Capture the cell that displays the provided text and extract its [X, Y] central coordinate. 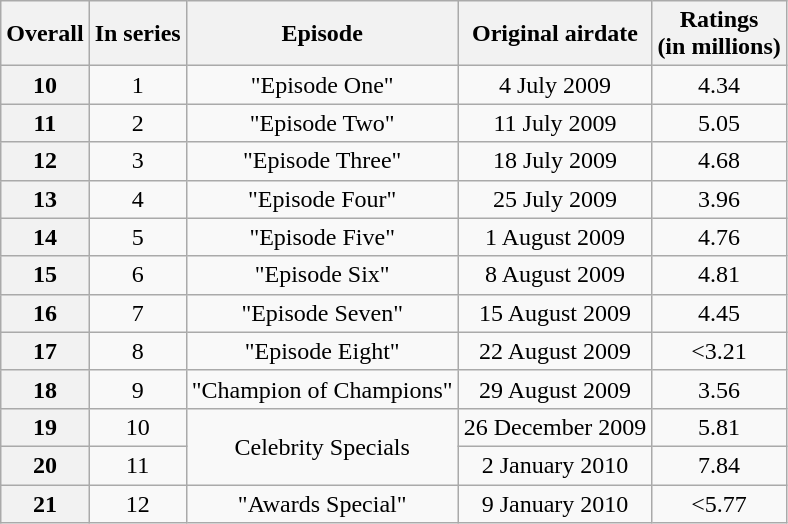
4.68 [719, 161]
5.81 [719, 427]
16 [45, 313]
8 August 2009 [555, 275]
Original airdate [555, 34]
6 [138, 275]
22 August 2009 [555, 351]
Overall [45, 34]
Ratings(in millions) [719, 34]
9 January 2010 [555, 503]
5.05 [719, 123]
4 [138, 199]
4 July 2009 [555, 85]
20 [45, 465]
Celebrity Specials [322, 446]
25 July 2009 [555, 199]
"Episode Four" [322, 199]
"Episode One" [322, 85]
3.56 [719, 389]
"Episode Seven" [322, 313]
4.34 [719, 85]
3 [138, 161]
"Episode Six" [322, 275]
"Episode Eight" [322, 351]
13 [45, 199]
9 [138, 389]
4.76 [719, 237]
2 [138, 123]
3.96 [719, 199]
7 [138, 313]
<5.77 [719, 503]
Episode [322, 34]
"Awards Special" [322, 503]
In series [138, 34]
15 [45, 275]
8 [138, 351]
4.81 [719, 275]
14 [45, 237]
17 [45, 351]
1 August 2009 [555, 237]
7.84 [719, 465]
2 January 2010 [555, 465]
"Champion of Champions" [322, 389]
19 [45, 427]
26 December 2009 [555, 427]
1 [138, 85]
18 [45, 389]
29 August 2009 [555, 389]
11 July 2009 [555, 123]
5 [138, 237]
<3.21 [719, 351]
"Episode Two" [322, 123]
"Episode Five" [322, 237]
"Episode Three" [322, 161]
21 [45, 503]
18 July 2009 [555, 161]
15 August 2009 [555, 313]
4.45 [719, 313]
